Determine the (x, y) coordinate at the center of the cell enclosing the given text.  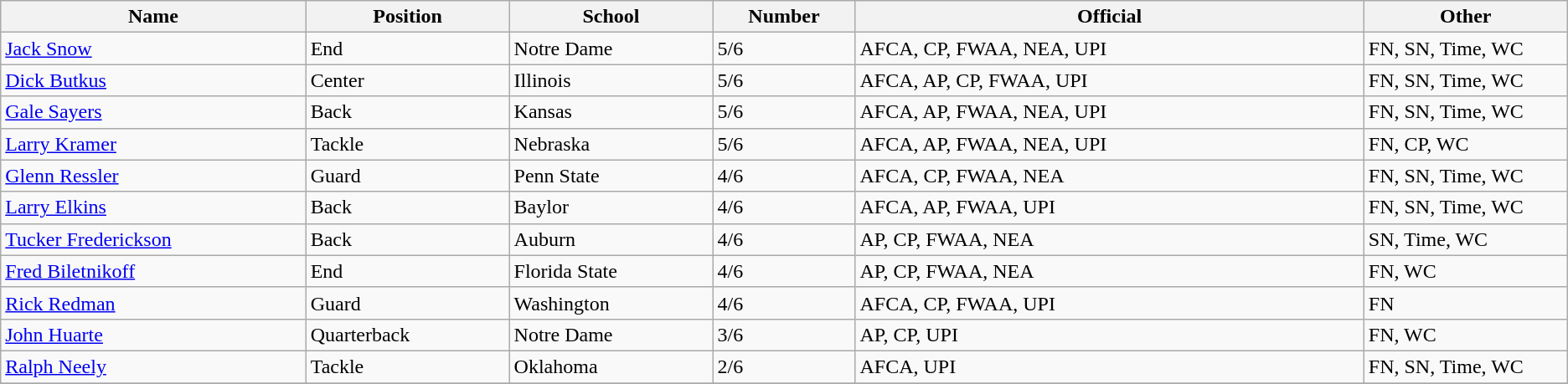
AFCA, CP, FWAA, NEA (1109, 176)
AFCA, CP, FWAA, UPI (1109, 303)
Position (407, 17)
AFCA, UPI (1109, 366)
Auburn (611, 239)
Penn State (611, 176)
SN, Time, WC (1466, 239)
Quarterback (407, 335)
Illinois (611, 80)
Gale Sayers (153, 112)
Fred Biletnikoff (153, 271)
AFCA, AP, FWAA, UPI (1109, 207)
Florida State (611, 271)
Glenn Ressler (153, 176)
Jack Snow (153, 49)
Ralph Neely (153, 366)
3/6 (784, 335)
Larry Elkins (153, 207)
Washington (611, 303)
FN (1466, 303)
Number (784, 17)
Kansas (611, 112)
Dick Butkus (153, 80)
Nebraska (611, 144)
2/6 (784, 366)
Baylor (611, 207)
Other (1466, 17)
Center (407, 80)
Rick Redman (153, 303)
AP, CP, UPI (1109, 335)
John Huarte (153, 335)
Tucker Frederickson (153, 239)
Name (153, 17)
AFCA, CP, FWAA, NEA, UPI (1109, 49)
FN, CP, WC (1466, 144)
Oklahoma (611, 366)
AFCA, AP, CP, FWAA, UPI (1109, 80)
Official (1109, 17)
School (611, 17)
Larry Kramer (153, 144)
